Find where the given text appears and provide that cell's center as (X, Y) coordinate. 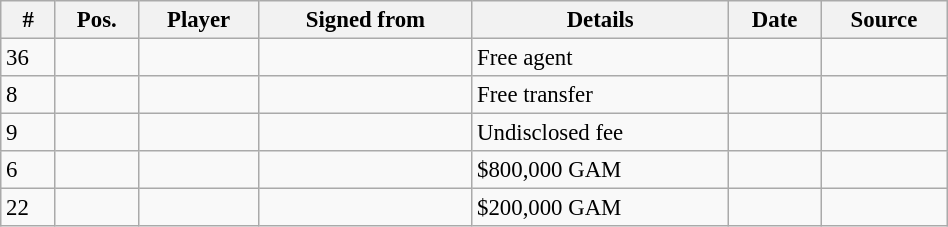
Signed from (366, 20)
6 (28, 170)
Date (775, 20)
$200,000 GAM (600, 208)
36 (28, 58)
Source (884, 20)
$800,000 GAM (600, 170)
# (28, 20)
Undisclosed fee (600, 133)
Free agent (600, 58)
Free transfer (600, 95)
22 (28, 208)
Details (600, 20)
Player (198, 20)
Pos. (96, 20)
8 (28, 95)
9 (28, 133)
